Capture the cell that displays the provided text and extract its [x, y] central coordinate. 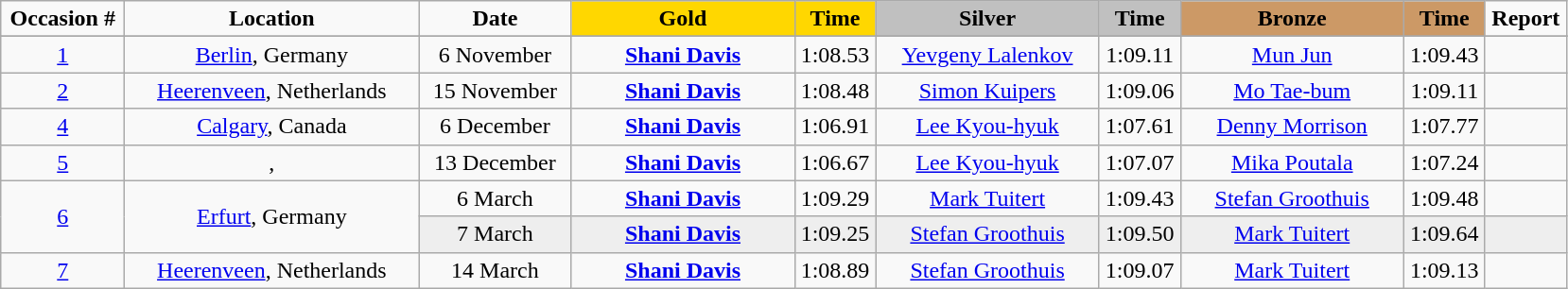
1:06.67 [835, 162]
1 [62, 55]
, [272, 162]
Berlin, Germany [272, 55]
1:06.91 [835, 127]
Simon Kuipers [987, 91]
Mo Tae-bum [1292, 91]
4 [62, 127]
Occasion # [62, 19]
15 November [496, 91]
1:09.25 [835, 234]
7 March [496, 234]
1:09.48 [1444, 198]
Calgary, Canada [272, 127]
1:09.64 [1444, 234]
Date [496, 19]
14 March [496, 270]
1:08.48 [835, 91]
1:08.53 [835, 55]
2 [62, 91]
Erfurt, Germany [272, 216]
5 [62, 162]
1:09.13 [1444, 270]
1:07.07 [1140, 162]
1:09.07 [1140, 270]
6 December [496, 127]
1:07.77 [1444, 127]
1:09.29 [835, 198]
7 [62, 270]
6 [62, 216]
Mun Jun [1292, 55]
1:07.61 [1140, 127]
Report [1525, 19]
1:08.89 [835, 270]
6 November [496, 55]
1:09.06 [1140, 91]
Yevgeny Lalenkov [987, 55]
Gold [683, 19]
Mika Poutala [1292, 162]
Silver [987, 19]
Bronze [1292, 19]
Location [272, 19]
1:09.50 [1140, 234]
13 December [496, 162]
6 March [496, 198]
Denny Morrison [1292, 127]
1:07.24 [1444, 162]
